Return the (X, Y) coordinate for the center point of the cell that contains the specified text.  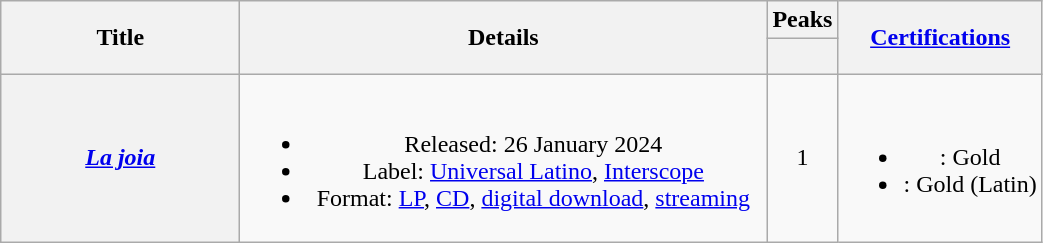
Certifications (940, 38)
Released: 26 January 2024Label: Universal Latino, InterscopeFormat: LP, CD, digital download, streaming (504, 158)
La joia (120, 158)
Peaks (802, 20)
1 (802, 158)
: Gold: Gold (Latin) (940, 158)
Title (120, 38)
Details (504, 38)
